Return [x, y] of the center of cell containing provided text 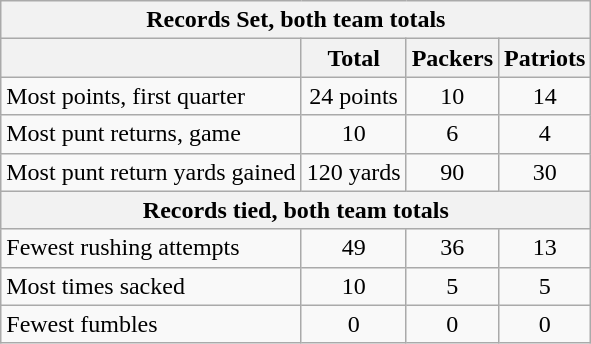
13 [545, 248]
90 [452, 172]
49 [354, 248]
Packers [452, 58]
Patriots [545, 58]
30 [545, 172]
14 [545, 96]
24 points [354, 96]
36 [452, 248]
Records Set, both team totals [296, 20]
Most points, first quarter [151, 96]
4 [545, 134]
Fewest fumbles [151, 324]
6 [452, 134]
Total [354, 58]
Most punt returns, game [151, 134]
Fewest rushing attempts [151, 248]
120 yards [354, 172]
Most punt return yards gained [151, 172]
Records tied, both team totals [296, 210]
Most times sacked [151, 286]
